Output the (x, y) coordinate of the center of the cell containing the given text.  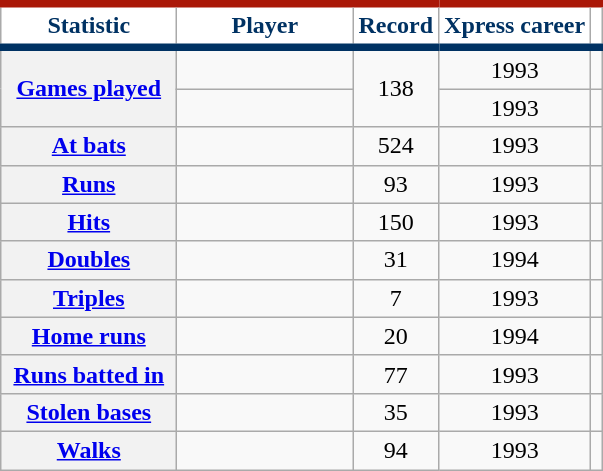
20 (396, 336)
Hits (89, 222)
524 (396, 146)
Runs (89, 184)
Player (265, 26)
Doubles (89, 260)
Xpress career (515, 26)
Statistic (89, 26)
93 (396, 184)
Games played (89, 88)
Home runs (89, 336)
Triples (89, 298)
77 (396, 374)
138 (396, 88)
150 (396, 222)
Walks (89, 450)
31 (396, 260)
Record (396, 26)
7 (396, 298)
94 (396, 450)
Stolen bases (89, 412)
Runs batted in (89, 374)
At bats (89, 146)
35 (396, 412)
